Locate the cell with the specified text and output its [x, y] center coordinate. 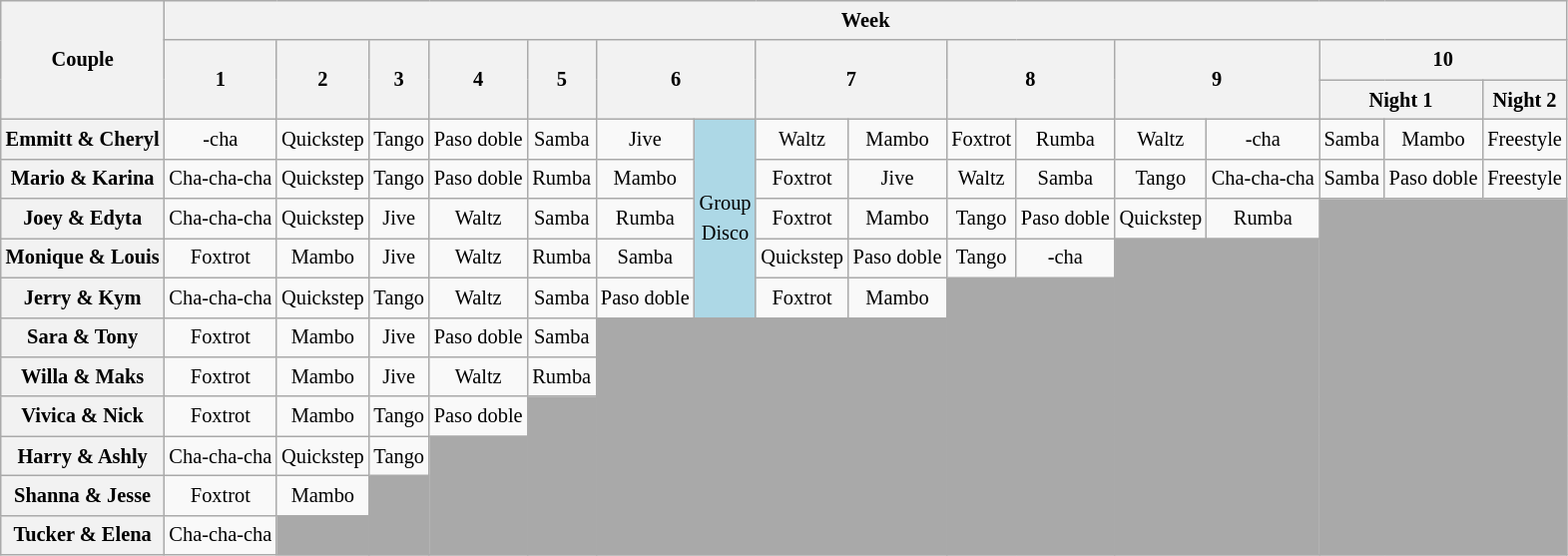
Monique & Louis [83, 258]
2 [322, 80]
Sara & Tony [83, 337]
3 [399, 80]
Vivica & Nick [83, 416]
Emmitt & Cheryl [83, 139]
8 [1030, 80]
Week [866, 20]
7 [850, 80]
Willa & Maks [83, 376]
Couple [83, 60]
9 [1218, 80]
Jerry & Kym [83, 297]
1 [222, 80]
Joey & Edyta [83, 219]
Shanna & Jesse [83, 495]
10 [1443, 60]
Night 1 [1401, 100]
Mario & Karina [83, 179]
GroupDisco [726, 218]
Harry & Ashly [83, 456]
Tucker & Elena [83, 535]
6 [676, 80]
5 [561, 80]
4 [479, 80]
Night 2 [1524, 100]
